Output the (x, y) coordinate of the center of the cell containing the given text.  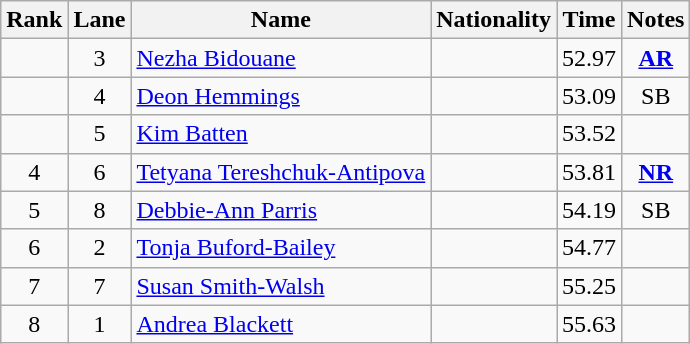
Susan Smith-Walsh (281, 286)
54.77 (588, 248)
55.25 (588, 286)
Lane (100, 20)
Notes (656, 20)
53.81 (588, 172)
Kim Batten (281, 134)
2 (100, 248)
Deon Hemmings (281, 96)
Name (281, 20)
Andrea Blackett (281, 324)
Tonja Buford-Bailey (281, 248)
NR (656, 172)
Debbie-Ann Parris (281, 210)
53.09 (588, 96)
53.52 (588, 134)
Rank (34, 20)
AR (656, 58)
Time (588, 20)
Tetyana Tereshchuk-Antipova (281, 172)
Nezha Bidouane (281, 58)
1 (100, 324)
55.63 (588, 324)
3 (100, 58)
Nationality (494, 20)
54.19 (588, 210)
52.97 (588, 58)
